Search for the cell housing the specified text and yield its [x, y] center coordinate. 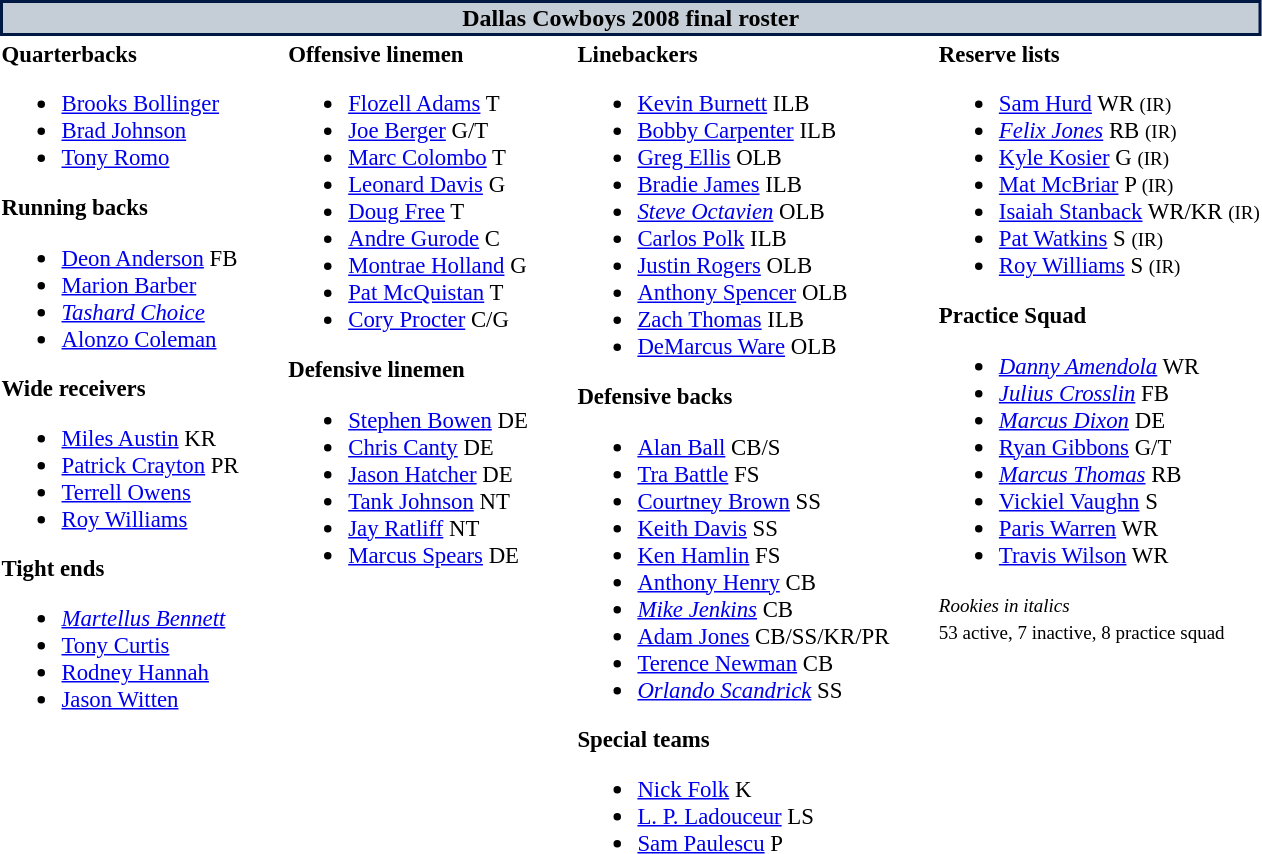
Dallas Cowboys 2008 final roster [630, 18]
